For the text-containing cell, return its midpoint in [X, Y] coordinate format. 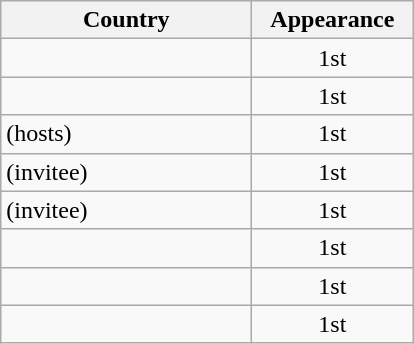
(hosts) [126, 134]
Country [126, 20]
Appearance [332, 20]
